Locate the cell with the specified text and output its (x, y) center coordinate. 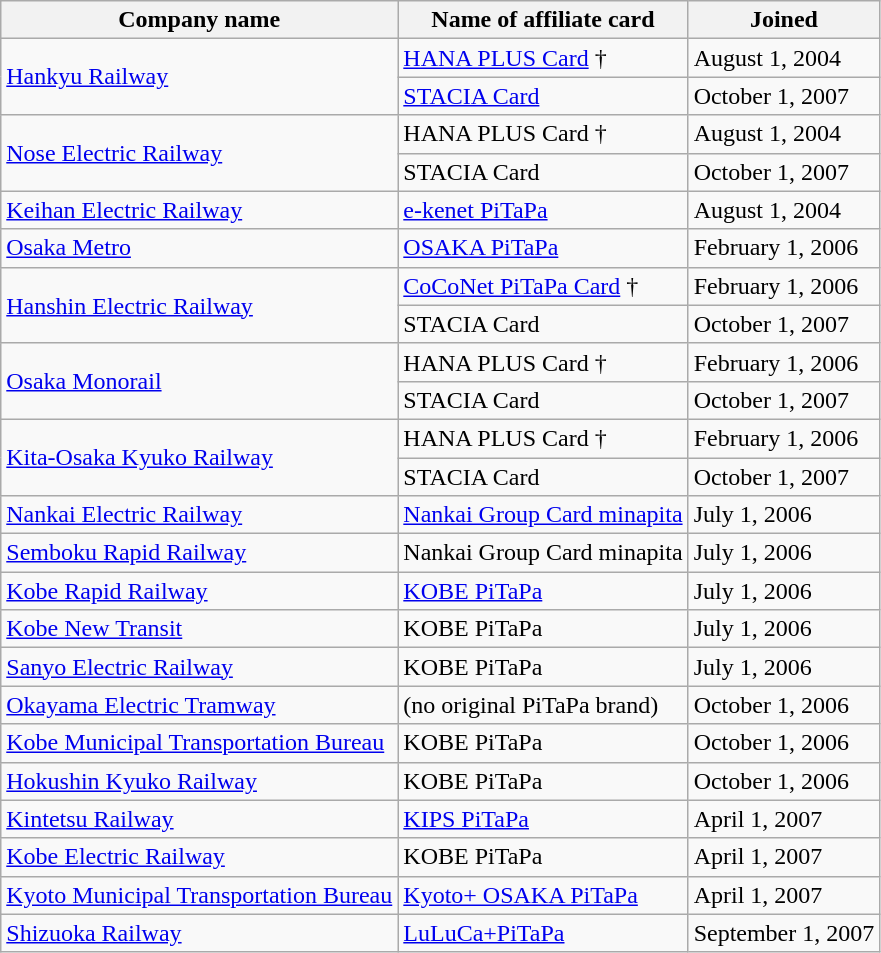
Nose Electric Railway (200, 153)
e-kenet PiTaPa (543, 210)
Kita-Osaka Kyuko Railway (200, 457)
Shizuoka Railway (200, 933)
Sanyo Electric Railway (200, 667)
Semboku Rapid Railway (200, 553)
Kintetsu Railway (200, 819)
Nankai Electric Railway (200, 515)
Kobe Electric Railway (200, 857)
(no original PiTaPa brand) (543, 705)
LuLuCa+PiTaPa (543, 933)
Kyoto Municipal Transportation Bureau (200, 895)
Name of affiliate card (543, 20)
Okayama Electric Tramway (200, 705)
CoCoNet PiTaPa Card † (543, 286)
Kobe New Transit (200, 629)
Joined (784, 20)
September 1, 2007 (784, 933)
Keihan Electric Railway (200, 210)
Hanshin Electric Railway (200, 305)
Osaka Monorail (200, 381)
Kyoto+ OSAKA PiTaPa (543, 895)
Company name (200, 20)
Hankyu Railway (200, 77)
KIPS PiTaPa (543, 819)
Kobe Rapid Railway (200, 591)
Osaka Metro (200, 248)
Kobe Municipal Transportation Bureau (200, 743)
OSAKA PiTaPa (543, 248)
Hokushin Kyuko Railway (200, 781)
